Search for the cell housing the specified text and yield its [x, y] center coordinate. 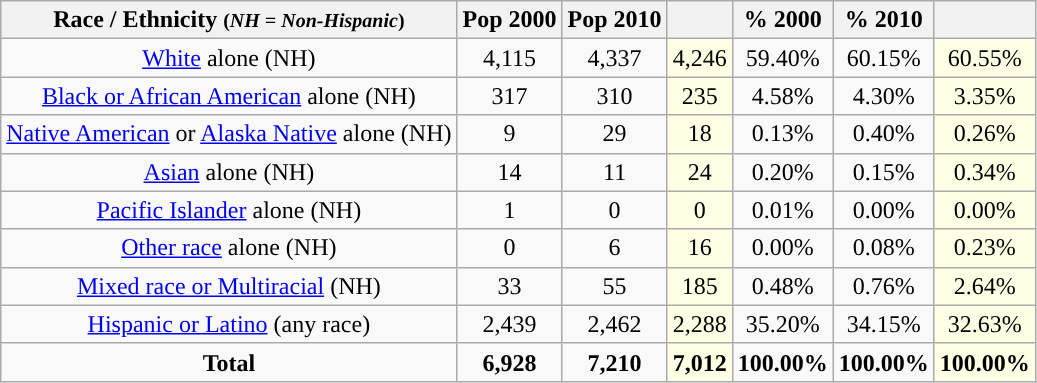
Native American or Alaska Native alone (NH) [229, 134]
0.13% [782, 134]
2,288 [700, 324]
Total [229, 362]
14 [510, 172]
16 [700, 248]
310 [614, 96]
18 [700, 134]
0.20% [782, 172]
29 [614, 134]
3.35% [984, 96]
0.23% [984, 248]
4.58% [782, 96]
4,115 [510, 58]
2.64% [984, 286]
Mixed race or Multiracial (NH) [229, 286]
0.15% [884, 172]
6,928 [510, 362]
0.26% [984, 134]
Black or African American alone (NH) [229, 96]
1 [510, 210]
4,337 [614, 58]
9 [510, 134]
317 [510, 96]
0.08% [884, 248]
34.15% [884, 324]
6 [614, 248]
235 [700, 96]
Hispanic or Latino (any race) [229, 324]
4,246 [700, 58]
Pacific Islander alone (NH) [229, 210]
11 [614, 172]
60.15% [884, 58]
4.30% [884, 96]
0.48% [782, 286]
55 [614, 286]
White alone (NH) [229, 58]
2,462 [614, 324]
Race / Ethnicity (NH = Non-Hispanic) [229, 20]
0.76% [884, 286]
0.01% [782, 210]
Asian alone (NH) [229, 172]
7,210 [614, 362]
0.40% [884, 134]
60.55% [984, 58]
Pop 2010 [614, 20]
Other race alone (NH) [229, 248]
% 2010 [884, 20]
35.20% [782, 324]
7,012 [700, 362]
2,439 [510, 324]
59.40% [782, 58]
33 [510, 286]
32.63% [984, 324]
Pop 2000 [510, 20]
24 [700, 172]
% 2000 [782, 20]
0.34% [984, 172]
185 [700, 286]
